Determine the [x, y] coordinate at the center of the cell enclosing the given text.  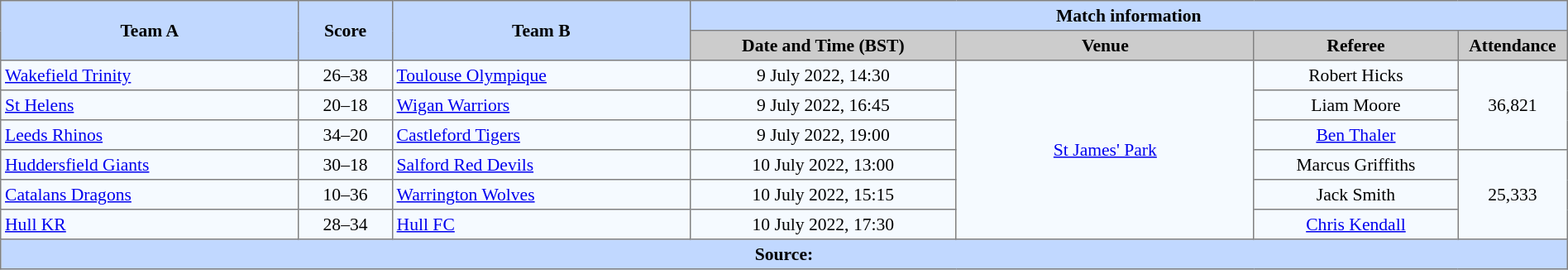
Team A [150, 31]
20–18 [346, 105]
Catalans Dragons [150, 195]
Marcus Griffiths [1355, 165]
Chris Kendall [1355, 224]
Liam Moore [1355, 105]
Leeds Rhinos [150, 135]
Jack Smith [1355, 195]
10 July 2022, 13:00 [823, 165]
26–38 [346, 75]
10 July 2022, 17:30 [823, 224]
Hull KR [150, 224]
Score [346, 31]
Toulouse Olympique [541, 75]
25,333 [1513, 195]
St James' Park [1105, 150]
9 July 2022, 14:30 [823, 75]
Attendance [1513, 46]
9 July 2022, 19:00 [823, 135]
34–20 [346, 135]
Warrington Wolves [541, 195]
10 July 2022, 15:15 [823, 195]
Referee [1355, 46]
Ben Thaler [1355, 135]
Castleford Tigers [541, 135]
Hull FC [541, 224]
30–18 [346, 165]
Team B [541, 31]
36,821 [1513, 105]
Source: [784, 254]
Date and Time (BST) [823, 46]
28–34 [346, 224]
Salford Red Devils [541, 165]
St Helens [150, 105]
Venue [1105, 46]
10–36 [346, 195]
Match information [1128, 16]
Wigan Warriors [541, 105]
Huddersfield Giants [150, 165]
9 July 2022, 16:45 [823, 105]
Wakefield Trinity [150, 75]
Robert Hicks [1355, 75]
